Provide the [x, y] coordinate of the cell's center where the given text is located.  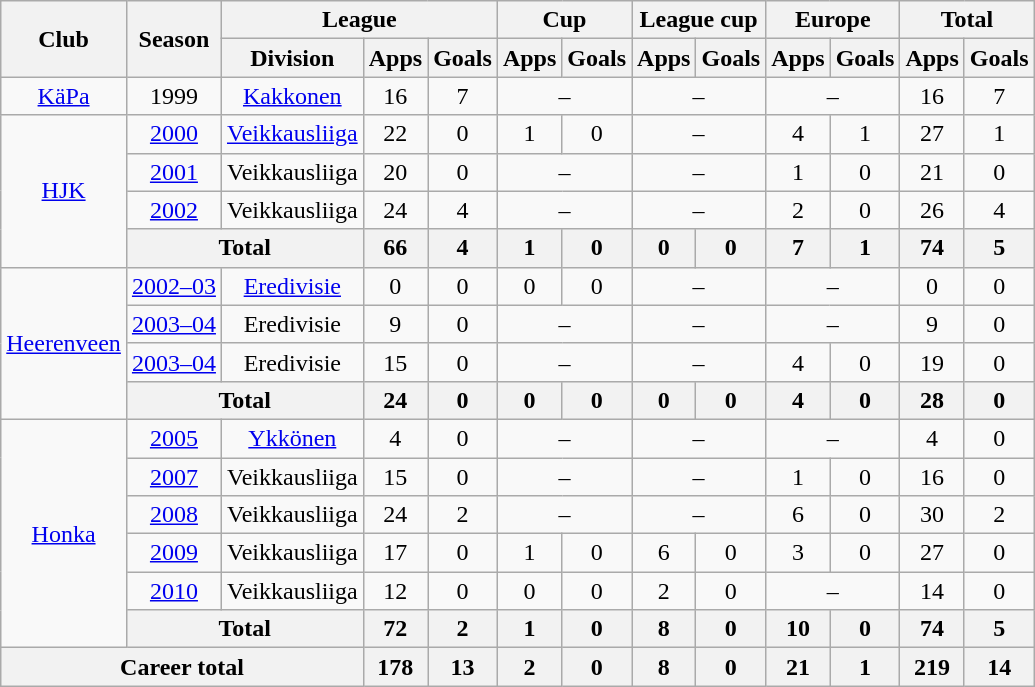
League cup [699, 20]
2008 [174, 515]
2000 [174, 134]
219 [932, 667]
178 [395, 667]
66 [395, 248]
Honka [64, 533]
1999 [174, 96]
72 [395, 629]
Club [64, 39]
20 [395, 172]
2007 [174, 477]
2009 [174, 553]
Cup [564, 20]
2001 [174, 172]
Career total [182, 667]
Season [174, 39]
HJK [64, 191]
League [359, 20]
Europe [833, 20]
KäPa [64, 96]
28 [932, 400]
17 [395, 553]
30 [932, 515]
3 [798, 553]
Division [292, 58]
2005 [174, 438]
10 [798, 629]
13 [463, 667]
2002 [174, 210]
26 [932, 210]
19 [932, 362]
Ykkönen [292, 438]
Heerenveen [64, 343]
22 [395, 134]
12 [395, 591]
Kakkonen [292, 96]
2002–03 [174, 286]
2010 [174, 591]
